Find where the given text appears and provide that cell's center as [x, y] coordinate. 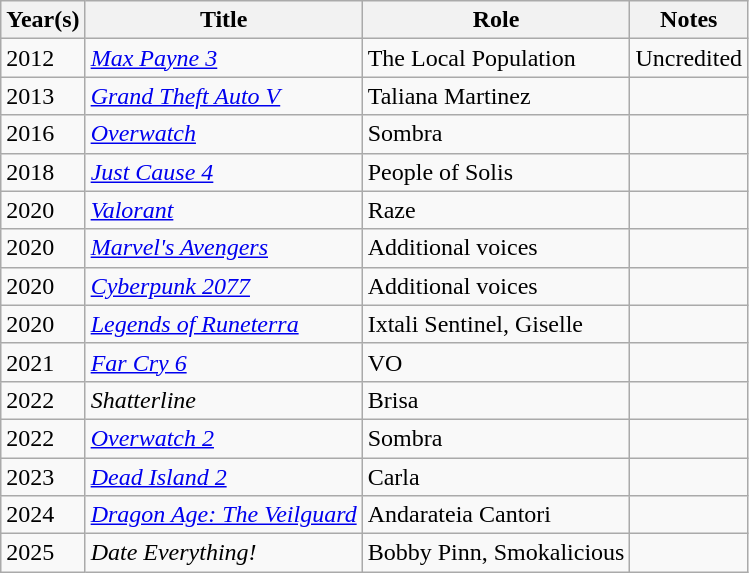
Year(s) [43, 20]
Cyberpunk 2077 [224, 286]
2016 [43, 134]
The Local Population [496, 58]
2012 [43, 58]
Overwatch [224, 134]
2025 [43, 553]
Marvel's Avengers [224, 248]
Just Cause 4 [224, 172]
Carla [496, 477]
People of Solis [496, 172]
Raze [496, 210]
Role [496, 20]
2018 [43, 172]
Ixtali Sentinel, Giselle [496, 324]
2013 [43, 96]
Brisa [496, 400]
Grand Theft Auto V [224, 96]
Notes [689, 20]
Max Payne 3 [224, 58]
2024 [43, 515]
Dragon Age: The Veilguard [224, 515]
Taliana Martinez [496, 96]
Overwatch 2 [224, 438]
2023 [43, 477]
Dead Island 2 [224, 477]
Far Cry 6 [224, 362]
Valorant [224, 210]
Andarateia Cantori [496, 515]
Uncredited [689, 58]
Bobby Pinn, Smokalicious [496, 553]
Shatterline [224, 400]
Legends of Runeterra [224, 324]
Date Everything! [224, 553]
VO [496, 362]
2021 [43, 362]
Title [224, 20]
